Detect which cell encompasses the target text, then output its [x, y] center coordinate. 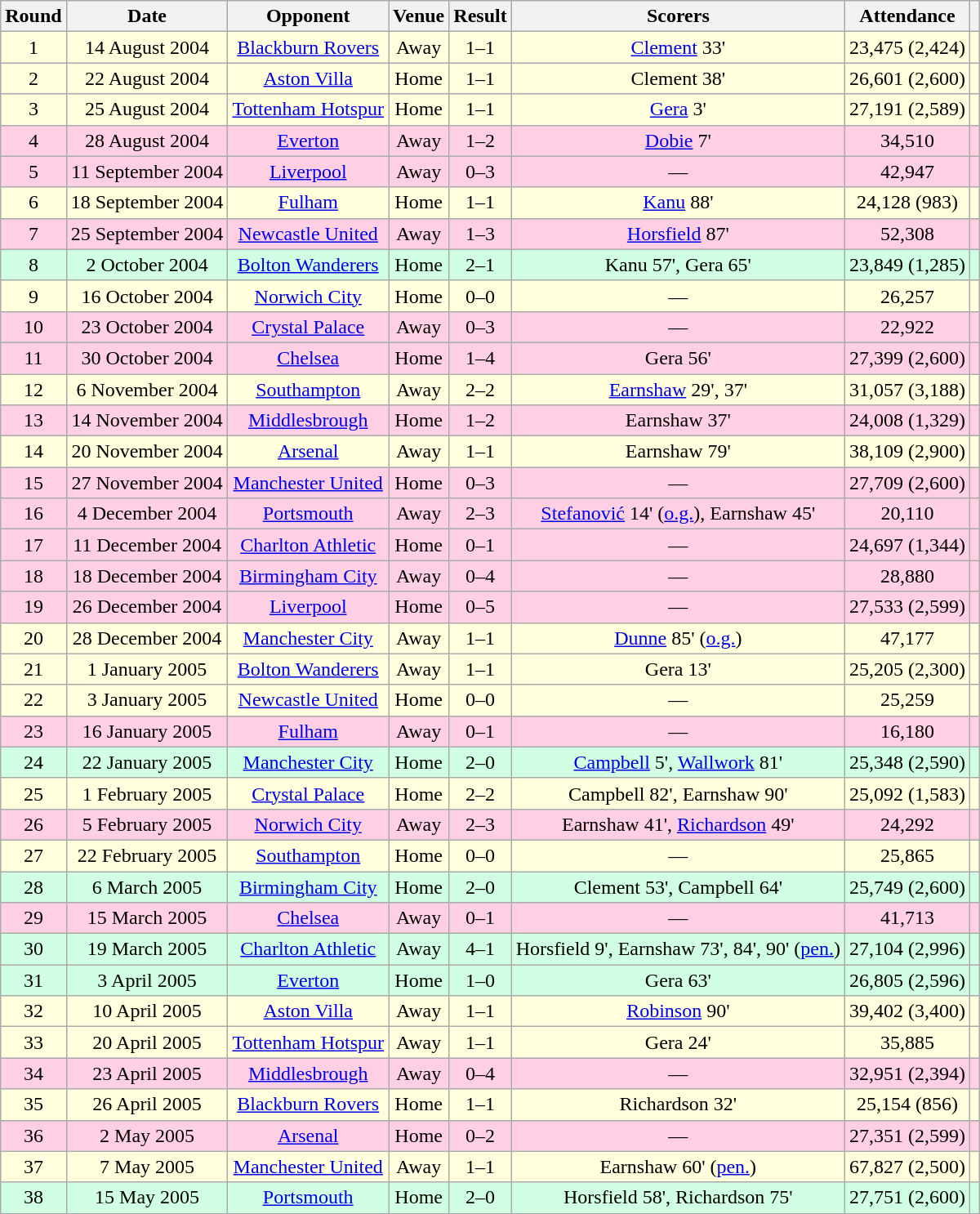
14 November 2004 [147, 421]
Gera 24' [678, 1042]
Date [147, 16]
Stefanović 14' (o.g.), Earnshaw 45' [678, 514]
Earnshaw 60' (pen.) [678, 1167]
34 [33, 1073]
16 [33, 514]
22 February 2005 [147, 855]
24,292 [906, 824]
24,697 (1,344) [906, 545]
1 February 2005 [147, 793]
5 February 2005 [147, 824]
1 [33, 47]
Opponent [309, 16]
18 September 2004 [147, 203]
24,128 (983) [906, 203]
Earnshaw 29', 37' [678, 390]
22 January 2005 [147, 762]
2–1 [480, 265]
27,709 (2,600) [906, 483]
3 January 2005 [147, 700]
Gera 13' [678, 669]
33 [33, 1042]
11 December 2004 [147, 545]
Gera 3' [678, 109]
27,351 (2,599) [906, 1136]
20 [33, 638]
27,104 (2,996) [906, 949]
Campbell 82', Earnshaw 90' [678, 793]
Horsfield 87' [678, 234]
6 March 2005 [147, 886]
32 [33, 1011]
25,865 [906, 855]
18 December 2004 [147, 576]
42,947 [906, 172]
11 September 2004 [147, 172]
7 May 2005 [147, 1167]
9 [33, 296]
Round [33, 16]
47,177 [906, 638]
21 [33, 669]
Campbell 5', Wallwork 81' [678, 762]
2 October 2004 [147, 265]
7 [33, 234]
27 [33, 855]
67,827 (2,500) [906, 1167]
Result [480, 16]
27 November 2004 [147, 483]
Clement 53', Campbell 64' [678, 886]
8 [33, 265]
25 [33, 793]
1–0 [480, 980]
23 October 2004 [147, 327]
Dobie 7' [678, 141]
15 [33, 483]
39,402 (3,400) [906, 1011]
18 [33, 576]
4 [33, 141]
23,475 (2,424) [906, 47]
23 [33, 731]
25,749 (2,600) [906, 886]
25 August 2004 [147, 109]
10 [33, 327]
14 August 2004 [147, 47]
41,713 [906, 918]
1–4 [480, 358]
Earnshaw 37' [678, 421]
30 [33, 949]
34,510 [906, 141]
10 April 2005 [147, 1011]
22 [33, 700]
37 [33, 1167]
Kanu 57', Gera 65' [678, 265]
17 [33, 545]
23 April 2005 [147, 1073]
36 [33, 1136]
28,880 [906, 576]
26,257 [906, 296]
27,399 (2,600) [906, 358]
Scorers [678, 16]
5 [33, 172]
22 August 2004 [147, 78]
31 [33, 980]
Robinson 90' [678, 1011]
16,180 [906, 731]
1 January 2005 [147, 669]
Venue [419, 16]
Earnshaw 79' [678, 452]
25,259 [906, 700]
32,951 (2,394) [906, 1073]
2 [33, 78]
11 [33, 358]
4–1 [480, 949]
16 January 2005 [147, 731]
25,348 (2,590) [906, 762]
19 March 2005 [147, 949]
4 December 2004 [147, 514]
3 April 2005 [147, 980]
12 [33, 390]
35,885 [906, 1042]
Gera 56' [678, 358]
35 [33, 1105]
20 April 2005 [147, 1042]
26,805 (2,596) [906, 980]
27,751 (2,600) [906, 1198]
Dunne 85' (o.g.) [678, 638]
15 March 2005 [147, 918]
Attendance [906, 16]
28 August 2004 [147, 141]
27,533 (2,599) [906, 607]
28 [33, 886]
2 May 2005 [147, 1136]
26 April 2005 [147, 1105]
6 [33, 203]
30 October 2004 [147, 358]
24,008 (1,329) [906, 421]
6 November 2004 [147, 390]
26 [33, 824]
25 September 2004 [147, 234]
Richardson 32' [678, 1105]
13 [33, 421]
38,109 (2,900) [906, 452]
Clement 38' [678, 78]
20 November 2004 [147, 452]
14 [33, 452]
25,092 (1,583) [906, 793]
31,057 (3,188) [906, 390]
3 [33, 109]
1–3 [480, 234]
29 [33, 918]
52,308 [906, 234]
28 December 2004 [147, 638]
19 [33, 607]
20,110 [906, 514]
0–2 [480, 1136]
26,601 (2,600) [906, 78]
24 [33, 762]
26 December 2004 [147, 607]
Gera 63' [678, 980]
Clement 33' [678, 47]
25,205 (2,300) [906, 669]
Horsfield 9', Earnshaw 73', 84', 90' (pen.) [678, 949]
Kanu 88' [678, 203]
Earnshaw 41', Richardson 49' [678, 824]
27,191 (2,589) [906, 109]
25,154 (856) [906, 1105]
0–5 [480, 607]
38 [33, 1198]
23,849 (1,285) [906, 265]
15 May 2005 [147, 1198]
16 October 2004 [147, 296]
22,922 [906, 327]
Horsfield 58', Richardson 75' [678, 1198]
